For the text-containing cell, return its midpoint in (X, Y) coordinate format. 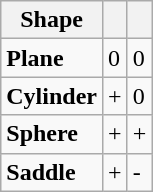
Shape (52, 20)
Saddle (52, 172)
Cylinder (52, 96)
Sphere (52, 134)
- (140, 172)
Plane (52, 58)
